From the cell containing the given text, extract its center point as (X, Y) coordinate. 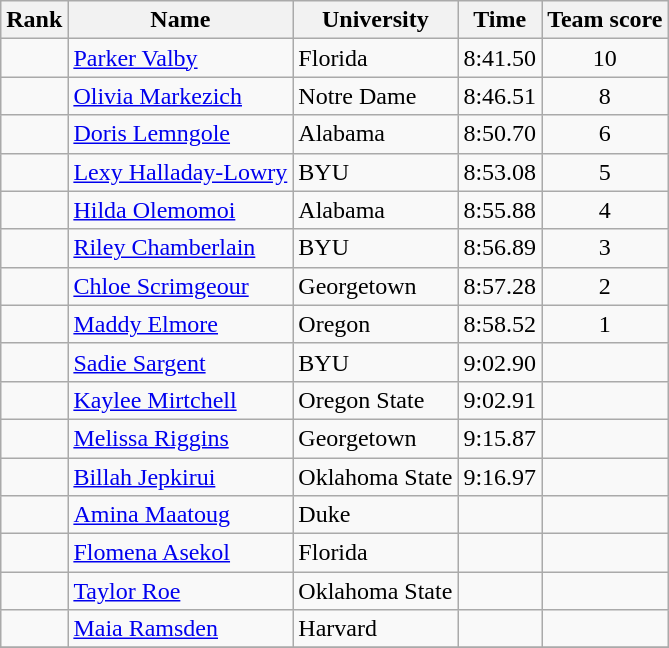
Oregon State (376, 400)
8:53.08 (500, 172)
2 (605, 286)
8:56.89 (500, 248)
10 (605, 58)
Hilda Olemomoi (180, 210)
3 (605, 248)
Harvard (376, 629)
Rank (34, 20)
Taylor Roe (180, 591)
4 (605, 210)
Kaylee Mirtchell (180, 400)
9:02.90 (500, 362)
University (376, 20)
Team score (605, 20)
Flomena Asekol (180, 553)
9:16.97 (500, 477)
Melissa Riggins (180, 438)
8:55.88 (500, 210)
Riley Chamberlain (180, 248)
9:02.91 (500, 400)
8:46.51 (500, 96)
Olivia Markezich (180, 96)
9:15.87 (500, 438)
Name (180, 20)
Lexy Halladay-Lowry (180, 172)
Maia Ramsden (180, 629)
Duke (376, 515)
Maddy Elmore (180, 324)
Parker Valby (180, 58)
8 (605, 96)
8:58.52 (500, 324)
Time (500, 20)
8:57.28 (500, 286)
Billah Jepkirui (180, 477)
5 (605, 172)
Chloe Scrimgeour (180, 286)
Notre Dame (376, 96)
8:50.70 (500, 134)
6 (605, 134)
Doris Lemngole (180, 134)
Sadie Sargent (180, 362)
Amina Maatoug (180, 515)
8:41.50 (500, 58)
1 (605, 324)
Oregon (376, 324)
